From the cell containing the given text, extract its center point as (X, Y) coordinate. 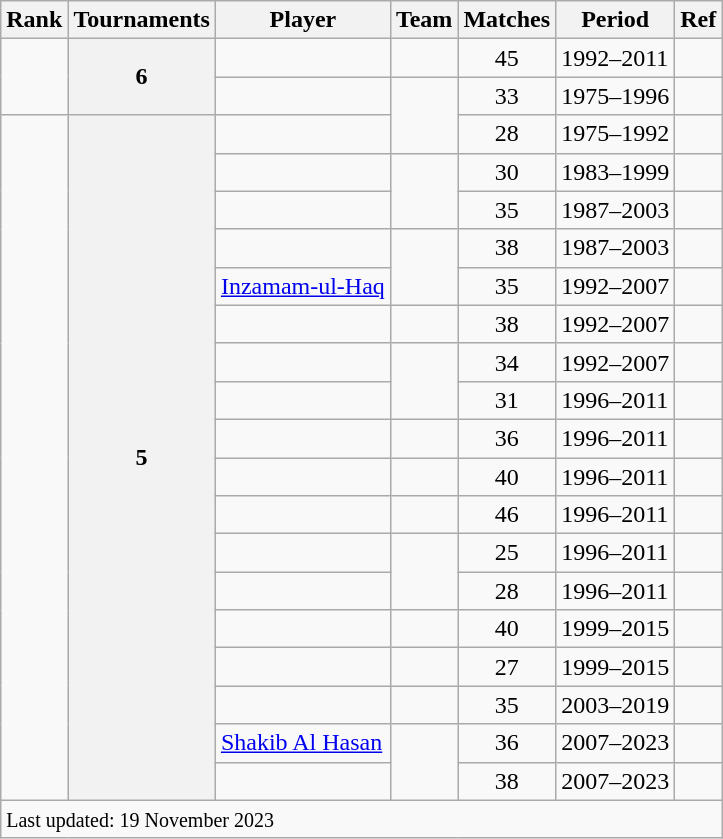
1975–1996 (616, 96)
Last updated: 19 November 2023 (362, 819)
45 (507, 58)
Rank (34, 20)
2003–2019 (616, 705)
46 (507, 515)
33 (507, 96)
6 (142, 77)
Tournaments (142, 20)
5 (142, 458)
34 (507, 362)
1983–1999 (616, 172)
Inzamam-ul-Haq (302, 286)
31 (507, 400)
Matches (507, 20)
30 (507, 172)
Team (424, 20)
Period (616, 20)
1975–1992 (616, 134)
Shakib Al Hasan (302, 743)
25 (507, 553)
1992–2011 (616, 58)
Ref (698, 20)
27 (507, 667)
Player (302, 20)
